Provide the [X, Y] coordinate of the cell's center where the given text is located.  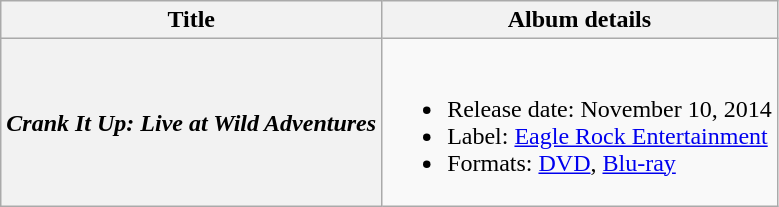
Album details [580, 20]
Crank It Up: Live at Wild Adventures [192, 122]
Release date: November 10, 2014Label: Eagle Rock EntertainmentFormats: DVD, Blu-ray [580, 122]
Title [192, 20]
